Return [x, y] of the center of cell containing provided text 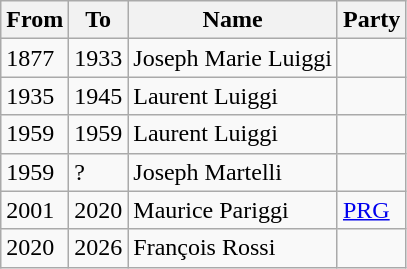
1933 [98, 58]
? [98, 172]
2026 [98, 248]
To [98, 20]
2001 [35, 210]
1935 [35, 96]
Maurice Pariggi [233, 210]
Party [371, 20]
1877 [35, 58]
Joseph Marie Luiggi [233, 58]
PRG [371, 210]
1945 [98, 96]
From [35, 20]
Joseph Martelli [233, 172]
Name [233, 20]
François Rossi [233, 248]
